From the cell containing the given text, extract its center point as (x, y) coordinate. 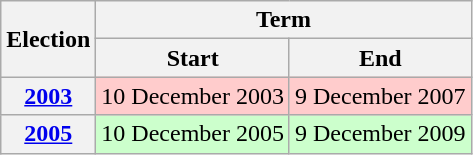
10 December 2003 (193, 96)
2005 (48, 134)
10 December 2005 (193, 134)
Start (193, 58)
9 December 2007 (380, 96)
9 December 2009 (380, 134)
End (380, 58)
Election (48, 39)
Term (284, 20)
2003 (48, 96)
